From the cell containing the given text, extract its center point as [x, y] coordinate. 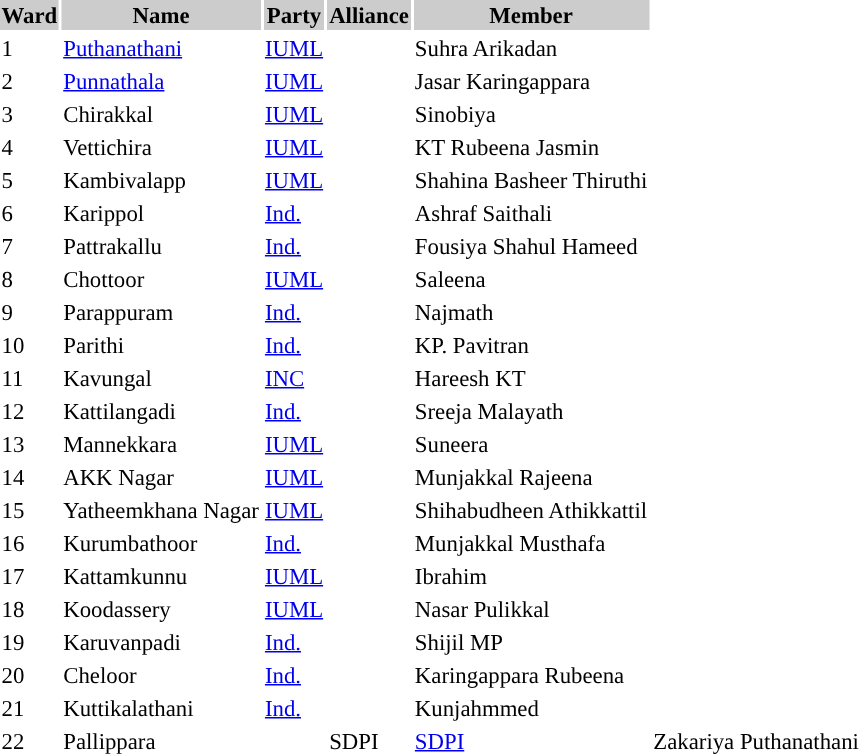
KP. Pavitran [530, 345]
12 [30, 411]
9 [30, 312]
Alliance [370, 15]
Mannekkara [162, 444]
Shijil MP [530, 642]
Munjakkal Musthafa [530, 543]
8 [30, 279]
Member [530, 15]
Sreeja Malayath [530, 411]
Kavungal [162, 378]
18 [30, 609]
19 [30, 642]
14 [30, 477]
4 [30, 147]
1 [30, 48]
Suhra Arikadan [530, 48]
7 [30, 246]
17 [30, 576]
3 [30, 114]
Name [162, 15]
Saleena [530, 279]
Parithi [162, 345]
21 [30, 708]
Suneera [530, 444]
5 [30, 180]
20 [30, 675]
Puthanathani [162, 48]
Punnathala [162, 81]
Party [294, 15]
Hareesh KT [530, 378]
Vettichira [162, 147]
2 [30, 81]
Najmath [530, 312]
Parappuram [162, 312]
Yatheemkhana Nagar [162, 510]
Nasar Pulikkal [530, 609]
Shihabudheen Athikkattil [530, 510]
Karingappara Rubeena [530, 675]
Chirakkal [162, 114]
KT Rubeena Jasmin [530, 147]
Koodassery [162, 609]
Sinobiya [530, 114]
Kattamkunnu [162, 576]
Kambivalapp [162, 180]
Shahina Basheer Thiruthi [530, 180]
Kuttikalathani [162, 708]
Kurumbathoor [162, 543]
15 [30, 510]
16 [30, 543]
Karuvanpadi [162, 642]
Pattrakallu [162, 246]
Kunjahmmed [530, 708]
10 [30, 345]
AKK Nagar [162, 477]
6 [30, 213]
Munjakkal Rajeena [530, 477]
Chottoor [162, 279]
11 [30, 378]
Karippol [162, 213]
INC [294, 378]
Kattilangadi [162, 411]
Cheloor [162, 675]
Ward [30, 15]
Jasar Karingappara [530, 81]
13 [30, 444]
Ashraf Saithali [530, 213]
Ibrahim [530, 576]
Fousiya Shahul Hameed [530, 246]
